Provide the (X, Y) coordinate of the cell's center where the given text is located.  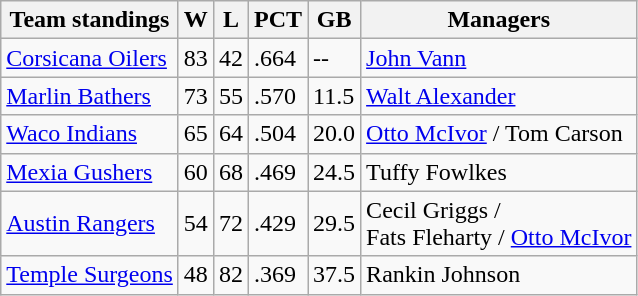
.570 (278, 96)
20.0 (334, 134)
Team standings (90, 20)
Managers (499, 20)
83 (196, 58)
PCT (278, 20)
.469 (278, 172)
11.5 (334, 96)
L (230, 20)
Corsicana Oilers (90, 58)
Mexia Gushers (90, 172)
68 (230, 172)
65 (196, 134)
-- (334, 58)
73 (196, 96)
Waco Indians (90, 134)
.664 (278, 58)
GB (334, 20)
82 (230, 275)
29.5 (334, 224)
48 (196, 275)
72 (230, 224)
60 (196, 172)
42 (230, 58)
55 (230, 96)
.429 (278, 224)
.504 (278, 134)
Austin Rangers (90, 224)
John Vann (499, 58)
.369 (278, 275)
Otto McIvor / Tom Carson (499, 134)
W (196, 20)
24.5 (334, 172)
54 (196, 224)
64 (230, 134)
Rankin Johnson (499, 275)
37.5 (334, 275)
Walt Alexander (499, 96)
Temple Surgeons (90, 275)
Cecil Griggs / Fats Fleharty / Otto McIvor (499, 224)
Marlin Bathers (90, 96)
Tuffy Fowlkes (499, 172)
